Return the [x, y] coordinate for the center point of the cell that contains the specified text.  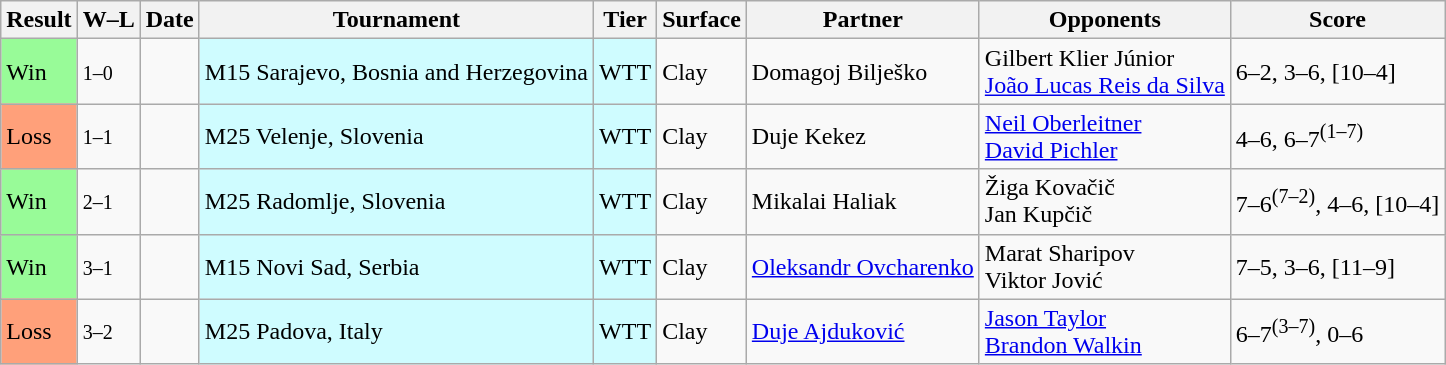
Surface [702, 20]
Opponents [1104, 20]
1–1 [108, 136]
4–6, 6–7(1–7) [1337, 136]
3–2 [108, 332]
Domagoj Bilješko [862, 72]
7–6(7–2), 4–6, [10–4] [1337, 202]
7–5, 3–6, [11–9] [1337, 266]
3–1 [108, 266]
Žiga Kovačič Jan Kupčič [1104, 202]
M25 Padova, Italy [396, 332]
6–7(3–7), 0–6 [1337, 332]
M25 Radomlje, Slovenia [396, 202]
Jason Taylor Brandon Walkin [1104, 332]
Date [170, 20]
Score [1337, 20]
Marat Sharipov Viktor Jović [1104, 266]
Tournament [396, 20]
Tier [626, 20]
Gilbert Klier Júnior João Lucas Reis da Silva [1104, 72]
Duje Ajduković [862, 332]
Oleksandr Ovcharenko [862, 266]
M25 Velenje, Slovenia [396, 136]
M15 Novi Sad, Serbia [396, 266]
Neil Oberleitner David Pichler [1104, 136]
6–2, 3–6, [10–4] [1337, 72]
2–1 [108, 202]
Mikalai Haliak [862, 202]
Duje Kekez [862, 136]
Result [39, 20]
1–0 [108, 72]
Partner [862, 20]
M15 Sarajevo, Bosnia and Herzegovina [396, 72]
W–L [108, 20]
